Locate the cell with the specified text and output its [x, y] center coordinate. 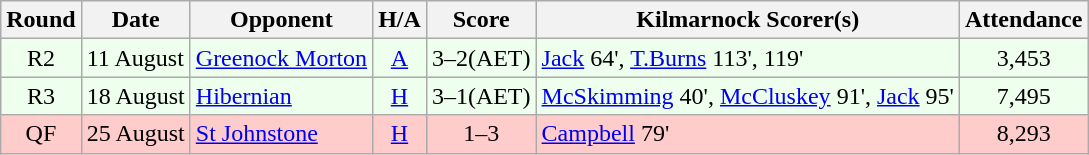
A [400, 58]
18 August [136, 96]
Score [481, 20]
3–2(AET) [481, 58]
Date [136, 20]
Greenock Morton [281, 58]
Hibernian [281, 96]
3–1(AET) [481, 96]
R2 [41, 58]
7,495 [1023, 96]
1–3 [481, 134]
R3 [41, 96]
Round [41, 20]
11 August [136, 58]
St Johnstone [281, 134]
25 August [136, 134]
Opponent [281, 20]
McSkimming 40', McCluskey 91', Jack 95' [748, 96]
Kilmarnock Scorer(s) [748, 20]
Jack 64', T.Burns 113', 119' [748, 58]
H/A [400, 20]
Attendance [1023, 20]
3,453 [1023, 58]
Campbell 79' [748, 134]
8,293 [1023, 134]
QF [41, 134]
